For the text-containing cell, return its midpoint in [X, Y] coordinate format. 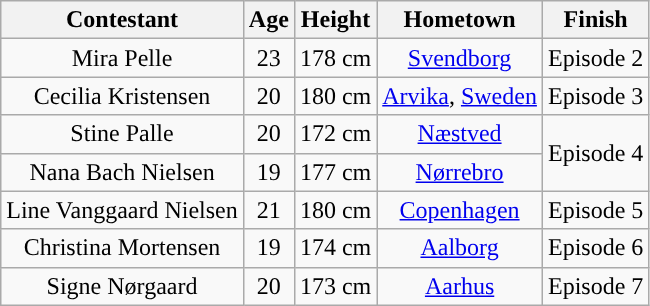
178 cm [335, 58]
Signe Nørgaard [122, 286]
Nana Bach Nielsen [122, 172]
Episode 5 [595, 210]
Aalborg [460, 248]
174 cm [335, 248]
Næstved [460, 134]
Arvika, Sweden [460, 96]
Age [268, 20]
Copenhagen [460, 210]
Mira Pelle [122, 58]
173 cm [335, 286]
Episode 2 [595, 58]
Line Vanggaard Nielsen [122, 210]
Christina Mortensen [122, 248]
23 [268, 58]
Episode 7 [595, 286]
Finish [595, 20]
Hometown [460, 20]
Cecilia Kristensen [122, 96]
172 cm [335, 134]
Contestant [122, 20]
177 cm [335, 172]
Nørrebro [460, 172]
Episode 4 [595, 153]
Stine Palle [122, 134]
Aarhus [460, 286]
Episode 3 [595, 96]
Height [335, 20]
21 [268, 210]
Episode 6 [595, 248]
Svendborg [460, 58]
